Pinpoint the cell where the given text exists, returning its [X, Y] midpoint coordinate. 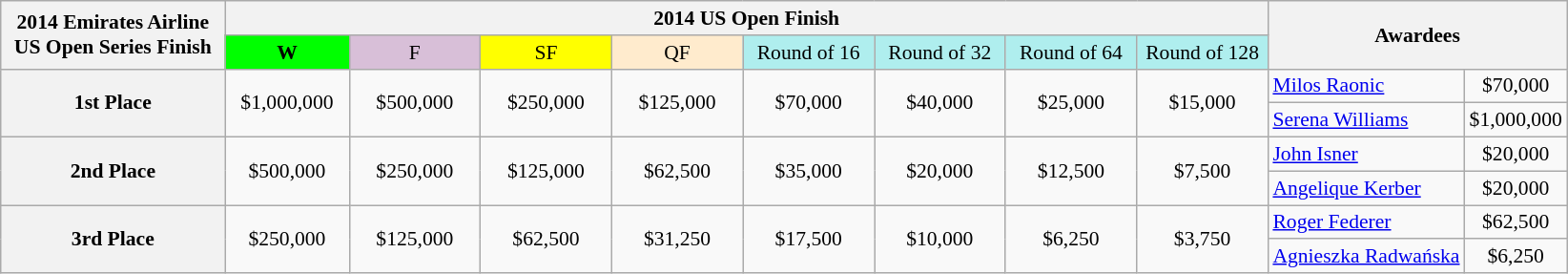
$15,000 [1203, 103]
Round of 128 [1203, 53]
F [415, 53]
SF [547, 53]
Round of 16 [809, 53]
Milos Raonic [1366, 86]
$3,750 [1203, 239]
Round of 32 [939, 53]
QF [677, 53]
$40,000 [939, 103]
$35,000 [809, 172]
3rd Place [113, 239]
2nd Place [113, 172]
Awardees [1417, 34]
Angelique Kerber [1366, 188]
Roger Federer [1366, 222]
$10,000 [939, 239]
Agnieszka Radwańska [1366, 257]
1st Place [113, 103]
$25,000 [1071, 103]
$31,250 [677, 239]
Round of 64 [1071, 53]
Serena Williams [1366, 120]
$12,500 [1071, 172]
John Isner [1366, 155]
2014 Emirates Airline US Open Series Finish [113, 34]
2014 US Open Finish [747, 18]
$17,500 [809, 239]
$7,500 [1203, 172]
W [287, 53]
